Extract the [X, Y] coordinate from the center of the cell holding the provided text.  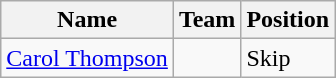
Position [288, 20]
Name [88, 20]
Carol Thompson [88, 58]
Team [207, 20]
Skip [288, 58]
